Determine the (x, y) coordinate at the center of the cell enclosing the given text.  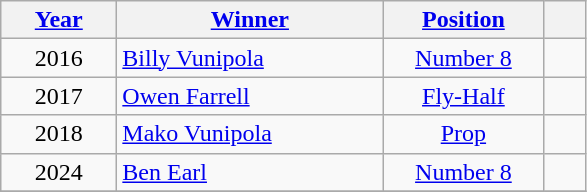
2018 (59, 134)
Mako Vunipola (250, 134)
Owen Farrell (250, 96)
2016 (59, 58)
Fly-Half (464, 96)
Year (59, 20)
Winner (250, 20)
Prop (464, 134)
2017 (59, 96)
Position (464, 20)
Billy Vunipola (250, 58)
2024 (59, 172)
Ben Earl (250, 172)
